Determine the [x, y] coordinate at the center of the cell enclosing the given text.  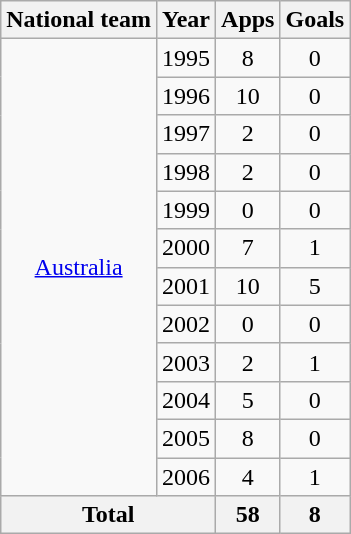
2002 [186, 324]
1996 [186, 96]
Goals [315, 20]
7 [248, 248]
1998 [186, 172]
Year [186, 20]
58 [248, 515]
Total [108, 515]
2004 [186, 400]
2000 [186, 248]
National team [79, 20]
Australia [79, 268]
2001 [186, 286]
2006 [186, 477]
1999 [186, 210]
2003 [186, 362]
1997 [186, 134]
2005 [186, 438]
4 [248, 477]
1995 [186, 58]
Apps [248, 20]
